Identify which cell holds the provided text, then report its [x, y] central coordinate. 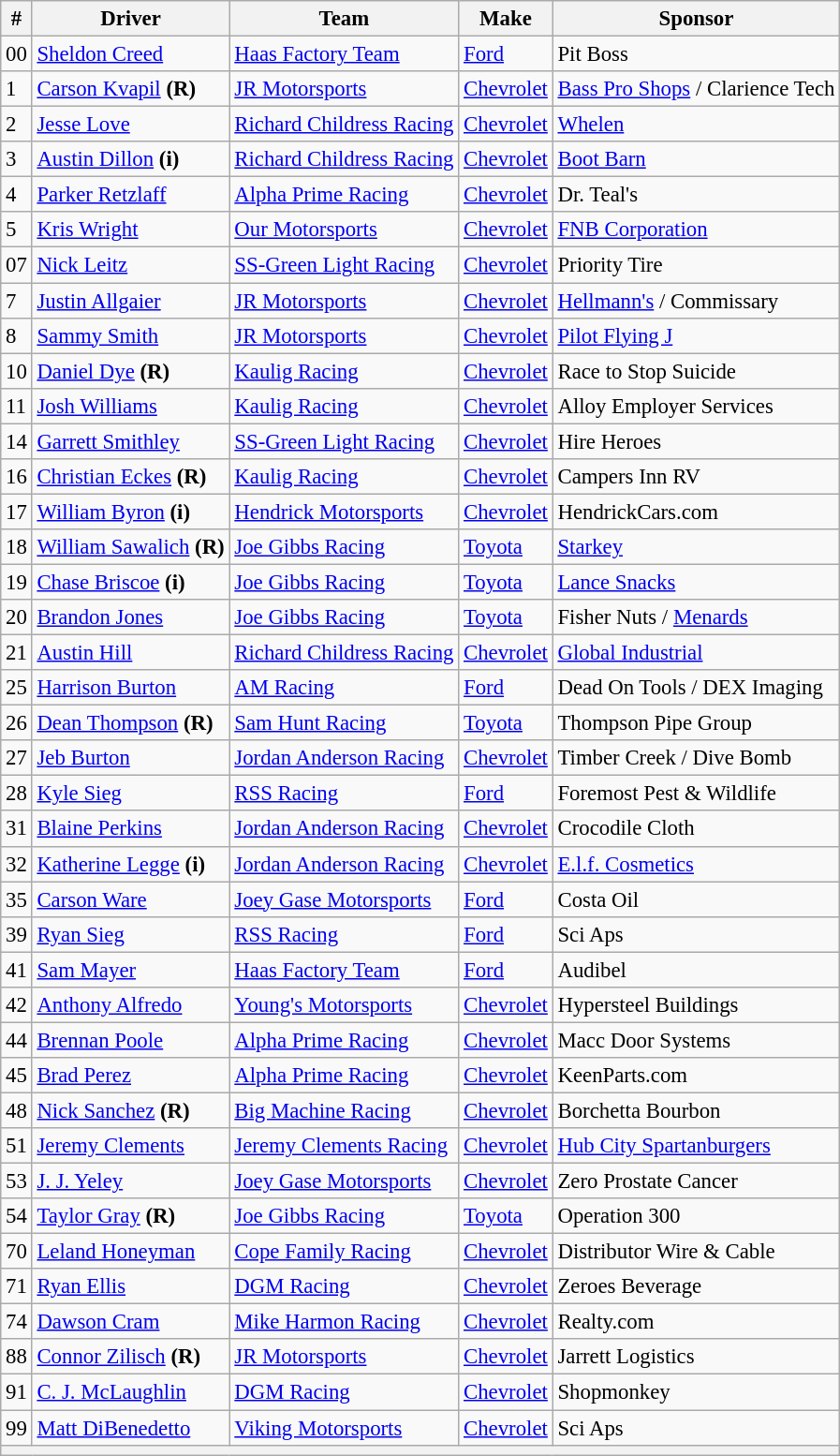
Our Motorsports [345, 230]
Blaine Perkins [131, 829]
Zero Prostate Cancer [697, 1181]
20 [17, 617]
51 [17, 1146]
Macc Door Systems [697, 1040]
39 [17, 934]
Matt DiBenedetto [131, 1428]
Jeb Burton [131, 758]
Cope Family Racing [345, 1252]
Zeroes Beverage [697, 1286]
Big Machine Racing [345, 1110]
Justin Allgaier [131, 301]
31 [17, 829]
Dawson Cram [131, 1322]
Viking Motorsports [345, 1428]
Timber Creek / Dive Bomb [697, 758]
18 [17, 547]
10 [17, 371]
3 [17, 159]
Jeremy Clements [131, 1146]
KeenParts.com [697, 1076]
Costa Oil [697, 899]
Leland Honeyman [131, 1252]
Carson Ware [131, 899]
William Byron (i) [131, 512]
Hendrick Motorsports [345, 512]
# [17, 19]
Chase Briscoe (i) [131, 582]
Anthony Alfredo [131, 1005]
FNB Corporation [697, 230]
Carson Kvapil (R) [131, 89]
91 [17, 1392]
27 [17, 758]
Jeremy Clements Racing [345, 1146]
Ryan Ellis [131, 1286]
71 [17, 1286]
William Sawalich (R) [131, 547]
21 [17, 653]
Pit Boss [697, 54]
4 [17, 195]
5 [17, 230]
7 [17, 301]
Distributor Wire & Cable [697, 1252]
Hellmann's / Commissary [697, 301]
Hub City Spartanburgers [697, 1146]
Young's Motorsports [345, 1005]
Operation 300 [697, 1216]
HendrickCars.com [697, 512]
Nick Leitz [131, 265]
74 [17, 1322]
88 [17, 1358]
54 [17, 1216]
14 [17, 441]
Jesse Love [131, 125]
Austin Hill [131, 653]
Brennan Poole [131, 1040]
11 [17, 406]
Pilot Flying J [697, 335]
Sponsor [697, 19]
44 [17, 1040]
Shopmonkey [697, 1392]
E.l.f. Cosmetics [697, 864]
35 [17, 899]
Kyle Sieg [131, 794]
28 [17, 794]
Kris Wright [131, 230]
Austin Dillon (i) [131, 159]
Foremost Pest & Wildlife [697, 794]
Starkey [697, 547]
Sam Hunt Racing [345, 723]
19 [17, 582]
Ryan Sieg [131, 934]
C. J. McLaughlin [131, 1392]
Mike Harmon Racing [345, 1322]
AM Racing [345, 688]
Bass Pro Shops / Clarience Tech [697, 89]
Lance Snacks [697, 582]
Hire Heroes [697, 441]
Whelen [697, 125]
Sam Mayer [131, 970]
26 [17, 723]
1 [17, 89]
Dead On Tools / DEX Imaging [697, 688]
Realty.com [697, 1322]
Garrett Smithley [131, 441]
Alloy Employer Services [697, 406]
42 [17, 1005]
Boot Barn [697, 159]
25 [17, 688]
45 [17, 1076]
Parker Retzlaff [131, 195]
Daniel Dye (R) [131, 371]
00 [17, 54]
8 [17, 335]
32 [17, 864]
Global Industrial [697, 653]
41 [17, 970]
53 [17, 1181]
Team [345, 19]
Fisher Nuts / Menards [697, 617]
Sammy Smith [131, 335]
Borchetta Bourbon [697, 1110]
Jarrett Logistics [697, 1358]
Hypersteel Buildings [697, 1005]
Katherine Legge (i) [131, 864]
Thompson Pipe Group [697, 723]
99 [17, 1428]
16 [17, 477]
Sheldon Creed [131, 54]
Dr. Teal's [697, 195]
17 [17, 512]
Crocodile Cloth [697, 829]
Brandon Jones [131, 617]
Campers Inn RV [697, 477]
48 [17, 1110]
Taylor Gray (R) [131, 1216]
Priority Tire [697, 265]
Harrison Burton [131, 688]
Nick Sanchez (R) [131, 1110]
J. J. Yeley [131, 1181]
2 [17, 125]
Josh Williams [131, 406]
Audibel [697, 970]
Connor Zilisch (R) [131, 1358]
Driver [131, 19]
Brad Perez [131, 1076]
Make [506, 19]
Christian Eckes (R) [131, 477]
07 [17, 265]
Race to Stop Suicide [697, 371]
Dean Thompson (R) [131, 723]
70 [17, 1252]
